Search for the cell housing the specified text and yield its [X, Y] center coordinate. 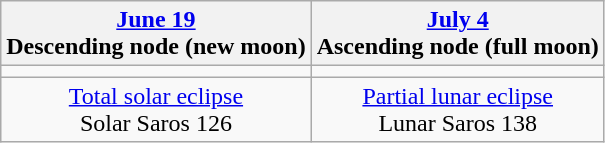
Partial lunar eclipseLunar Saros 138 [458, 110]
July 4Ascending node (full moon) [458, 34]
June 19Descending node (new moon) [156, 34]
Total solar eclipseSolar Saros 126 [156, 110]
